Capture the cell that displays the provided text and extract its (x, y) central coordinate. 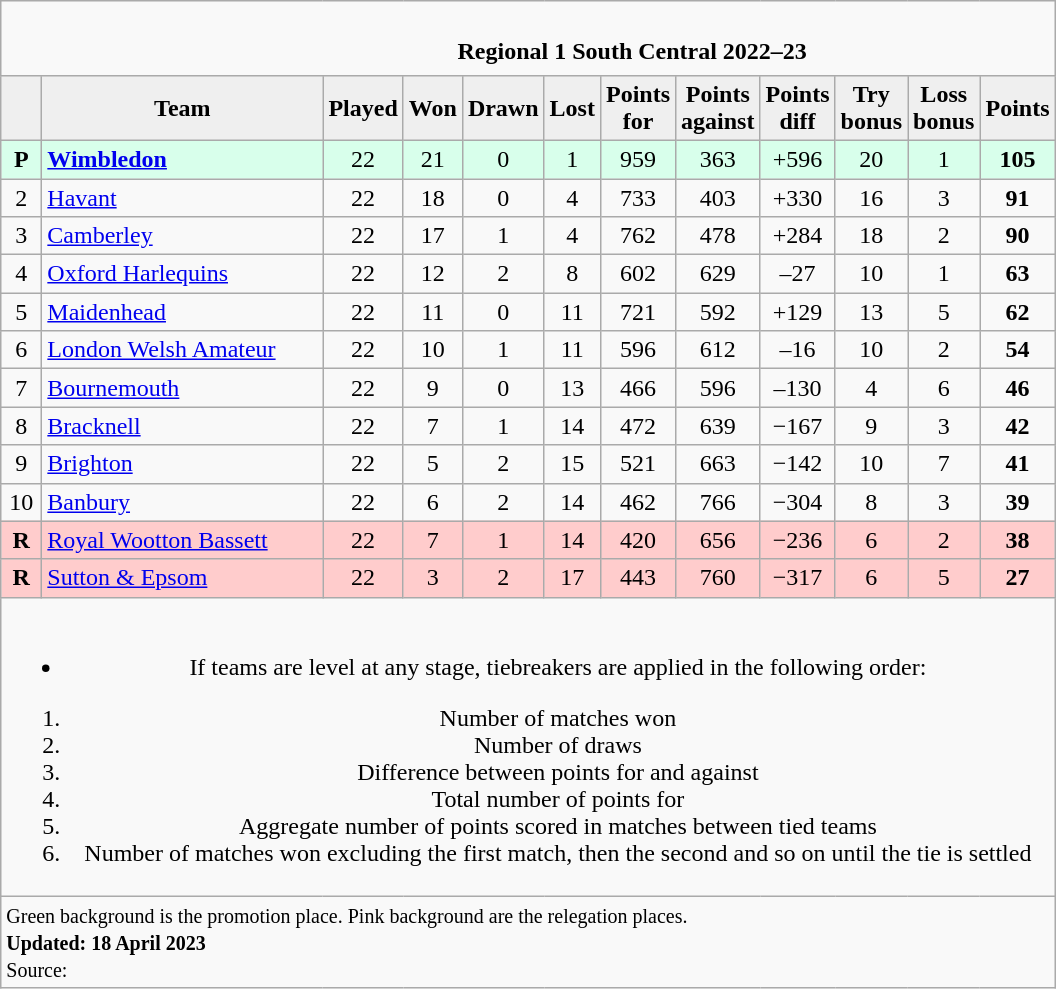
663 (718, 464)
Loss bonus (944, 108)
42 (1018, 426)
Bournemouth (182, 388)
+284 (798, 236)
90 (1018, 236)
Havant (182, 197)
20 (871, 159)
656 (718, 540)
−167 (798, 426)
Try bonus (871, 108)
Points against (718, 108)
733 (638, 197)
54 (1018, 350)
38 (1018, 540)
−236 (798, 540)
472 (638, 426)
12 (432, 274)
Won (432, 108)
46 (1018, 388)
420 (638, 540)
16 (871, 197)
602 (638, 274)
Oxford Harlequins (182, 274)
–27 (798, 274)
−304 (798, 502)
27 (1018, 578)
+330 (798, 197)
721 (638, 312)
Sutton & Epsom (182, 578)
760 (718, 578)
Bracknell (182, 426)
Brighton (182, 464)
Camberley (182, 236)
−317 (798, 578)
Team (182, 108)
15 (572, 464)
Lost (572, 108)
766 (718, 502)
P (22, 159)
+129 (798, 312)
Maidenhead (182, 312)
21 (432, 159)
63 (1018, 274)
Points diff (798, 108)
+596 (798, 159)
959 (638, 159)
Banbury (182, 502)
462 (638, 502)
41 (1018, 464)
Points (1018, 108)
105 (1018, 159)
–16 (798, 350)
Royal Wootton Bassett (182, 540)
Green background is the promotion place. Pink background are the relegation places.Updated: 18 April 2023 Source: (528, 942)
Played (363, 108)
403 (718, 197)
Points for (638, 108)
592 (718, 312)
–130 (798, 388)
London Welsh Amateur (182, 350)
62 (1018, 312)
478 (718, 236)
629 (718, 274)
39 (1018, 502)
Wimbledon (182, 159)
−142 (798, 464)
91 (1018, 197)
639 (718, 426)
363 (718, 159)
762 (638, 236)
521 (638, 464)
Drawn (503, 108)
612 (718, 350)
466 (638, 388)
443 (638, 578)
